From the cell containing the given text, extract its center point as [X, Y] coordinate. 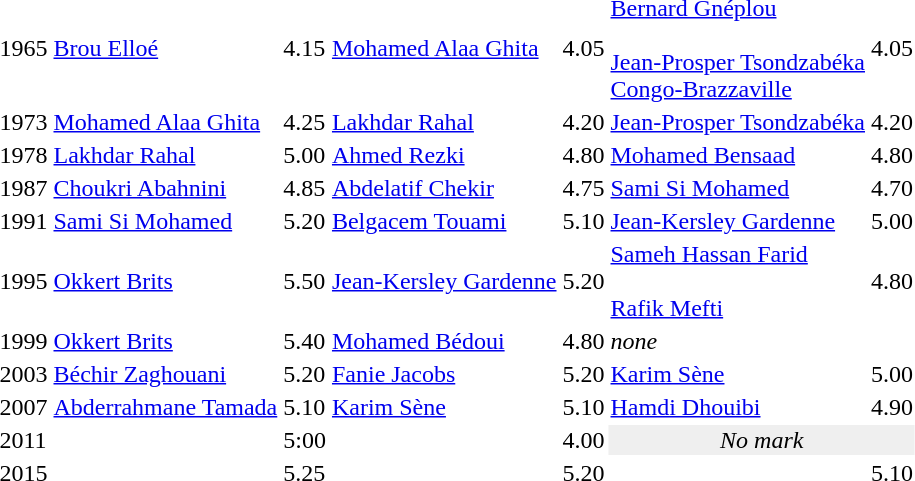
5.40 [305, 341]
Mohamed Alaa Ghita [166, 122]
4.00 [584, 440]
Jean-Prosper Tsondzabéka [738, 122]
4.90 [892, 407]
Fanie Jacobs [444, 374]
Ahmed Rezki [444, 155]
Hamdi Dhouibi [738, 407]
Abdelatif Chekir [444, 188]
Abderrahmane Tamada [166, 407]
4.25 [305, 122]
Béchir Zaghouani [166, 374]
5:00 [305, 440]
5.50 [305, 281]
Mohamed Bensaad [738, 155]
Mohamed Bédoui [444, 341]
Belgacem Touami [444, 221]
Sameh Hassan Farid Rafik Mefti [738, 281]
4.70 [892, 188]
4.85 [305, 188]
No mark [762, 440]
Choukri Abahnini [166, 188]
4.75 [584, 188]
none [738, 341]
